From the cell containing the given text, extract its center point as [x, y] coordinate. 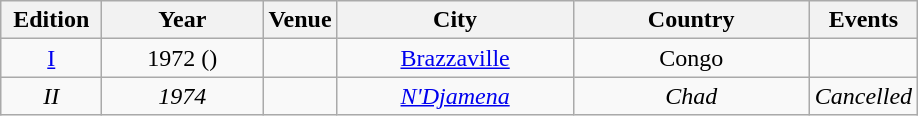
1974 [182, 96]
Brazzaville [455, 58]
Events [863, 20]
City [455, 20]
II [52, 96]
I [52, 58]
Country [691, 20]
Cancelled [863, 96]
Year [182, 20]
N'Djamena [455, 96]
1972 () [182, 58]
Congo [691, 58]
Venue [300, 20]
Chad [691, 96]
Edition [52, 20]
